Find where the given text appears and provide that cell's center as [X, Y] coordinate. 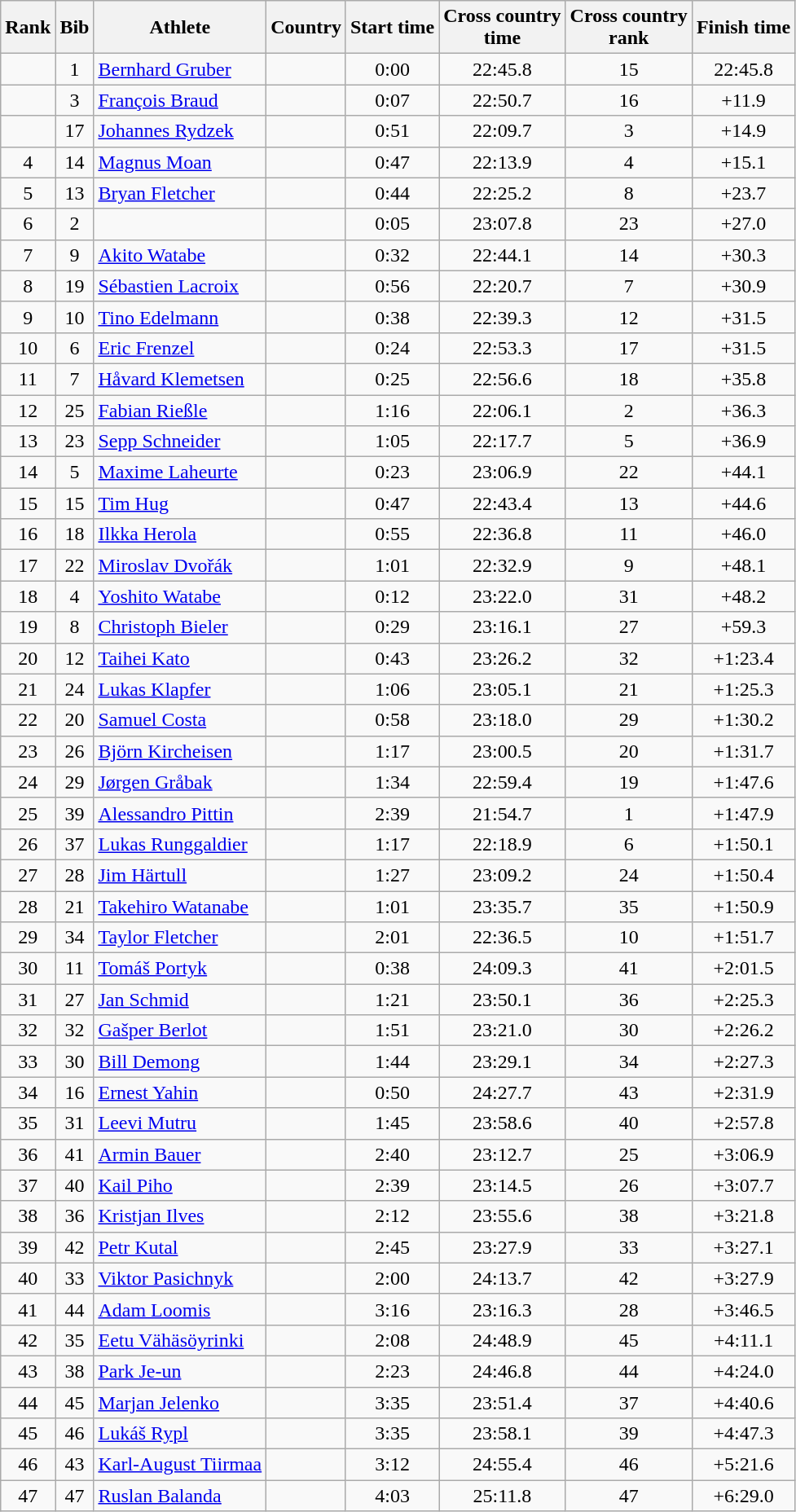
22:17.7 [502, 442]
23:06.9 [502, 472]
23:27.9 [502, 1247]
22:44.1 [502, 255]
+3:21.8 [743, 1216]
Viktor Pasichnyk [180, 1278]
Miroslav Dvořák [180, 565]
0:29 [392, 627]
+4:40.6 [743, 1402]
24:27.7 [502, 1092]
Tino Edelmann [180, 317]
+6:29.0 [743, 1496]
+4:47.3 [743, 1434]
Takehiro Watanabe [180, 907]
+59.3 [743, 627]
Cross countrytime [502, 28]
22:59.4 [502, 782]
François Braud [180, 100]
0:32 [392, 255]
Karl-August Tiirmaa [180, 1465]
0:51 [392, 131]
Eric Frenzel [180, 348]
Bryan Fletcher [180, 193]
2:40 [392, 1154]
23:26.2 [502, 658]
2:08 [392, 1340]
23:35.7 [502, 907]
23:12.7 [502, 1154]
1:34 [392, 782]
+1:47.6 [743, 782]
+2:31.9 [743, 1092]
23:14.5 [502, 1185]
0:12 [392, 596]
Lukáš Rypl [180, 1434]
Sepp Schneider [180, 442]
+1:50.1 [743, 844]
+4:11.1 [743, 1340]
Magnus Moan [180, 162]
Kristjan Ilves [180, 1216]
1:05 [392, 442]
0:44 [392, 193]
Gašper Berlot [180, 1031]
23:58.6 [502, 1123]
22:06.1 [502, 410]
0:43 [392, 658]
+14.9 [743, 131]
22:09.7 [502, 131]
22:36.8 [502, 534]
24:09.3 [502, 969]
+23.7 [743, 193]
22:20.7 [502, 286]
+1:25.3 [743, 689]
Samuel Costa [180, 720]
0:00 [392, 69]
1:51 [392, 1031]
Taihei Kato [180, 658]
22:18.9 [502, 844]
0:23 [392, 472]
+1:51.7 [743, 938]
1:44 [392, 1061]
22:43.4 [502, 503]
23:51.4 [502, 1402]
1:06 [392, 689]
+1:50.4 [743, 875]
3:16 [392, 1309]
Håvard Klemetsen [180, 379]
23:16.3 [502, 1309]
0:07 [392, 100]
23:22.0 [502, 596]
23:16.1 [502, 627]
2:12 [392, 1216]
Eetu Vähäsöyrinki [180, 1340]
2:00 [392, 1278]
+44.6 [743, 503]
Jan Schmid [180, 1000]
Ruslan Balanda [180, 1496]
+44.1 [743, 472]
Sébastien Lacroix [180, 286]
4:03 [392, 1496]
Björn Kircheisen [180, 751]
+2:25.3 [743, 1000]
24:13.7 [502, 1278]
22:32.9 [502, 565]
22:13.9 [502, 162]
0:55 [392, 534]
+3:07.7 [743, 1185]
+36.3 [743, 410]
+1:47.9 [743, 813]
1:16 [392, 410]
+2:57.8 [743, 1123]
+30.3 [743, 255]
22:50.7 [502, 100]
2:01 [392, 938]
Tim Hug [180, 503]
+15.1 [743, 162]
+46.0 [743, 534]
23:21.0 [502, 1031]
24:46.8 [502, 1371]
23:58.1 [502, 1434]
Christoph Bieler [180, 627]
Alessandro Pittin [180, 813]
22:53.3 [502, 348]
Taylor Fletcher [180, 938]
0:58 [392, 720]
Jim Härtull [180, 875]
+30.9 [743, 286]
Tomáš Portyk [180, 969]
Lukas Runggaldier [180, 844]
+35.8 [743, 379]
0:05 [392, 224]
23:29.1 [502, 1061]
Armin Bauer [180, 1154]
Yoshito Watabe [180, 596]
+1:23.4 [743, 658]
0:50 [392, 1092]
23:05.1 [502, 689]
23:50.1 [502, 1000]
Lukas Klapfer [180, 689]
Fabian Rießle [180, 410]
Bernhard Gruber [180, 69]
22:39.3 [502, 317]
0:56 [392, 286]
23:18.0 [502, 720]
+11.9 [743, 100]
24:55.4 [502, 1465]
1:27 [392, 875]
Start time [392, 28]
+2:26.2 [743, 1031]
Rank [28, 28]
+3:06.9 [743, 1154]
Jørgen Gråbak [180, 782]
+48.1 [743, 565]
+1:50.9 [743, 907]
+5:21.6 [743, 1465]
1:21 [392, 1000]
23:00.5 [502, 751]
Cross countryrank [629, 28]
+3:27.1 [743, 1247]
0:25 [392, 379]
+1:31.7 [743, 751]
Park Je-un [180, 1371]
22:36.5 [502, 938]
23:07.8 [502, 224]
Ilkka Herola [180, 534]
1:45 [392, 1123]
Ernest Yahin [180, 1092]
Leevi Mutru [180, 1123]
Johannes Rydzek [180, 131]
Petr Kutal [180, 1247]
Finish time [743, 28]
3:12 [392, 1465]
21:54.7 [502, 813]
24:48.9 [502, 1340]
Bill Demong [180, 1061]
Bib [75, 28]
+3:46.5 [743, 1309]
Maxime Laheurte [180, 472]
+1:30.2 [743, 720]
23:09.2 [502, 875]
25:11.8 [502, 1496]
22:56.6 [502, 379]
+36.9 [743, 442]
Adam Loomis [180, 1309]
2:23 [392, 1371]
Akito Watabe [180, 255]
+3:27.9 [743, 1278]
2:45 [392, 1247]
+48.2 [743, 596]
Country [306, 28]
+2:01.5 [743, 969]
+27.0 [743, 224]
+4:24.0 [743, 1371]
+2:27.3 [743, 1061]
Marjan Jelenko [180, 1402]
Athlete [180, 28]
0:24 [392, 348]
23:55.6 [502, 1216]
Kail Piho [180, 1185]
22:25.2 [502, 193]
